Return [X, Y] of the center of cell containing provided text 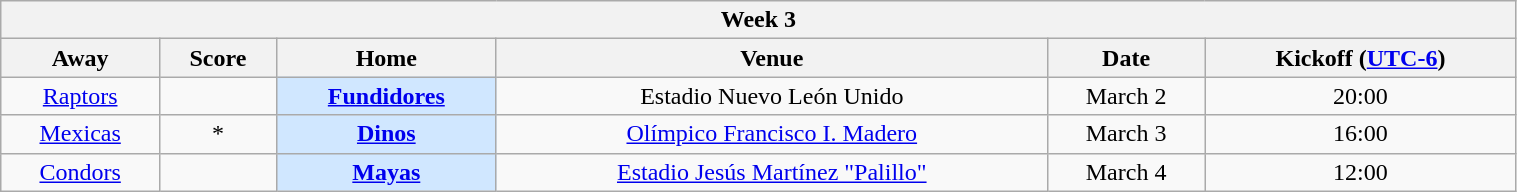
Fundidores [386, 96]
Mayas [386, 172]
Week 3 [758, 20]
Kickoff (UTC-6) [1360, 58]
Score [218, 58]
Dinos [386, 134]
Away [80, 58]
March 4 [1126, 172]
Olímpico Francisco I. Madero [772, 134]
Mexicas [80, 134]
Estadio Nuevo León Unido [772, 96]
20:00 [1360, 96]
Condors [80, 172]
Venue [772, 58]
* [218, 134]
Estadio Jesús Martínez "Palillo" [772, 172]
16:00 [1360, 134]
Raptors [80, 96]
Home [386, 58]
Date [1126, 58]
12:00 [1360, 172]
March 3 [1126, 134]
March 2 [1126, 96]
